Identify which cell holds the provided text, then report its [X, Y] central coordinate. 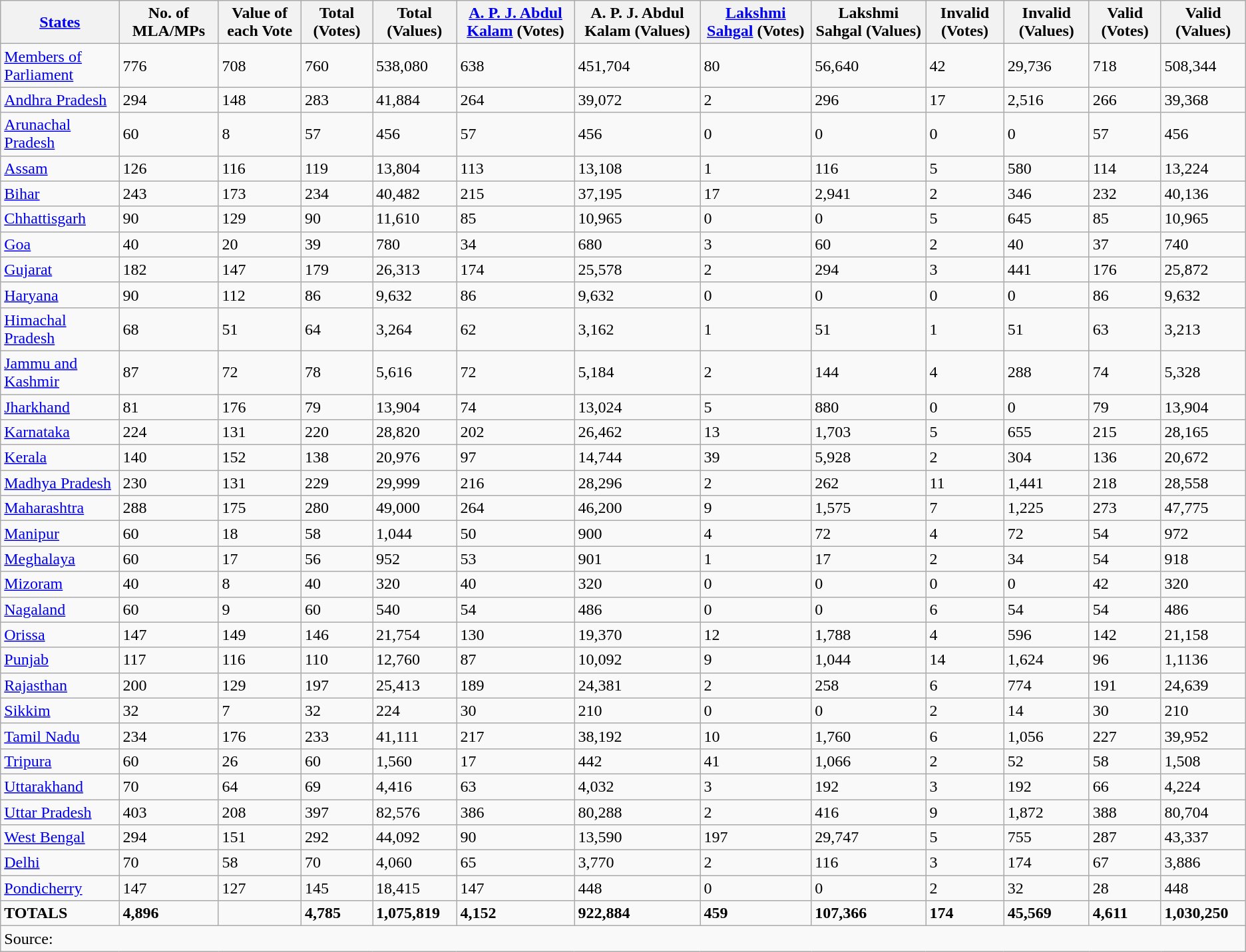
1,225 [1046, 508]
Haryana [60, 295]
A. P. J. Abdul Kalam (Values) [638, 23]
Lakshmi Sahgal (Values) [869, 23]
44,092 [415, 838]
1,788 [869, 635]
922,884 [638, 913]
37,195 [638, 194]
Karnataka [60, 432]
4,896 [169, 913]
3,264 [415, 329]
20,976 [415, 458]
227 [1125, 736]
47,775 [1203, 508]
952 [415, 559]
280 [337, 508]
1,441 [1046, 483]
397 [337, 812]
540 [415, 609]
10,092 [638, 660]
Kerala [60, 458]
1,560 [415, 761]
13 [756, 432]
292 [337, 838]
217 [515, 736]
Tamil Nadu [60, 736]
28,165 [1203, 432]
Valid (Values) [1203, 23]
41,884 [415, 100]
11 [965, 483]
151 [260, 838]
4,032 [638, 786]
107,366 [869, 913]
28,820 [415, 432]
232 [1125, 194]
40,136 [1203, 194]
Maharashtra [60, 508]
19,370 [638, 635]
110 [337, 660]
65 [515, 863]
56 [337, 559]
Gujarat [60, 269]
Rajasthan [60, 685]
80 [756, 65]
273 [1125, 508]
880 [869, 406]
208 [260, 812]
96 [1125, 660]
Himachal Pradesh [60, 329]
13,024 [638, 406]
5,328 [1203, 373]
149 [260, 635]
774 [1046, 685]
145 [337, 888]
1,624 [1046, 660]
901 [638, 559]
136 [1125, 458]
Sikkim [60, 711]
10 [756, 736]
144 [869, 373]
4,785 [337, 913]
39,368 [1203, 100]
41 [756, 761]
Chhattisgarh [60, 219]
283 [337, 100]
26,313 [415, 269]
776 [169, 65]
216 [515, 483]
No. of MLA/MPs [169, 23]
41,111 [415, 736]
29,999 [415, 483]
39,952 [1203, 736]
Uttarakhand [60, 786]
Meghalaya [60, 559]
538,080 [415, 65]
287 [1125, 838]
13,108 [638, 168]
900 [638, 534]
3,770 [638, 863]
175 [260, 508]
49,000 [415, 508]
Invalid (Votes) [965, 23]
112 [260, 295]
37 [1125, 244]
Bihar [60, 194]
3,162 [638, 329]
680 [638, 244]
451,704 [638, 65]
655 [1046, 432]
Nagaland [60, 609]
Jammu and Kashmir [60, 373]
760 [337, 65]
28 [1125, 888]
780 [415, 244]
Valid (Votes) [1125, 23]
56,640 [869, 65]
1,066 [869, 761]
40,482 [415, 194]
638 [515, 65]
Tripura [60, 761]
12,760 [415, 660]
1,872 [1046, 812]
Punjab [60, 660]
21,158 [1203, 635]
97 [515, 458]
28,296 [638, 483]
718 [1125, 65]
113 [515, 168]
Value of each Vote [260, 23]
82,576 [415, 812]
20 [260, 244]
69 [337, 786]
117 [169, 660]
81 [169, 406]
Arunachal Pradesh [60, 134]
1,030,250 [1203, 913]
3,213 [1203, 329]
304 [1046, 458]
127 [260, 888]
140 [169, 458]
5,928 [869, 458]
596 [1046, 635]
52 [1046, 761]
11,610 [415, 219]
Madhya Pradesh [60, 483]
229 [337, 483]
25,578 [638, 269]
1,1136 [1203, 660]
Andhra Pradesh [60, 100]
4,152 [515, 913]
218 [1125, 483]
Uttar Pradesh [60, 812]
645 [1046, 219]
Lakshmi Sahgal (Votes) [756, 23]
179 [337, 269]
142 [1125, 635]
Assam [60, 168]
28,558 [1203, 483]
296 [869, 100]
4,224 [1203, 786]
4,060 [415, 863]
138 [337, 458]
580 [1046, 168]
708 [260, 65]
21,754 [415, 635]
78 [337, 373]
200 [169, 685]
67 [1125, 863]
Manipur [60, 534]
18 [260, 534]
191 [1125, 685]
68 [169, 329]
266 [1125, 100]
13,804 [415, 168]
38,192 [638, 736]
29,736 [1046, 65]
45,569 [1046, 913]
18,415 [415, 888]
130 [515, 635]
13,590 [638, 838]
403 [169, 812]
233 [337, 736]
39,072 [638, 100]
25,413 [415, 685]
1,575 [869, 508]
53 [515, 559]
Mizoram [60, 584]
A. P. J. Abdul Kalam (Votes) [515, 23]
Jharkhand [60, 406]
1,075,819 [415, 913]
West Bengal [60, 838]
416 [869, 812]
29,747 [869, 838]
Total (Values) [415, 23]
24,639 [1203, 685]
972 [1203, 534]
202 [515, 432]
1,703 [869, 432]
114 [1125, 168]
146 [337, 635]
4,416 [415, 786]
5,616 [415, 373]
182 [169, 269]
173 [260, 194]
258 [869, 685]
Members of Parliament [60, 65]
230 [169, 483]
918 [1203, 559]
740 [1203, 244]
26 [260, 761]
43,337 [1203, 838]
243 [169, 194]
459 [756, 913]
Goa [60, 244]
755 [1046, 838]
Source: [623, 939]
388 [1125, 812]
66 [1125, 786]
5,184 [638, 373]
Orissa [60, 635]
Total (Votes) [337, 23]
442 [638, 761]
States [60, 23]
386 [515, 812]
441 [1046, 269]
62 [515, 329]
4,611 [1125, 913]
80,704 [1203, 812]
46,200 [638, 508]
Pondicherry [60, 888]
220 [337, 432]
13,224 [1203, 168]
148 [260, 100]
346 [1046, 194]
Delhi [60, 863]
20,672 [1203, 458]
Invalid (Values) [1046, 23]
3,886 [1203, 863]
50 [515, 534]
508,344 [1203, 65]
2,941 [869, 194]
26,462 [638, 432]
262 [869, 483]
189 [515, 685]
2,516 [1046, 100]
TOTALS [60, 913]
119 [337, 168]
152 [260, 458]
126 [169, 168]
1,508 [1203, 761]
12 [756, 635]
24,381 [638, 685]
1,760 [869, 736]
14,744 [638, 458]
80,288 [638, 812]
1,056 [1046, 736]
25,872 [1203, 269]
